Determine the (x, y) coordinate at the center of the cell enclosing the given text.  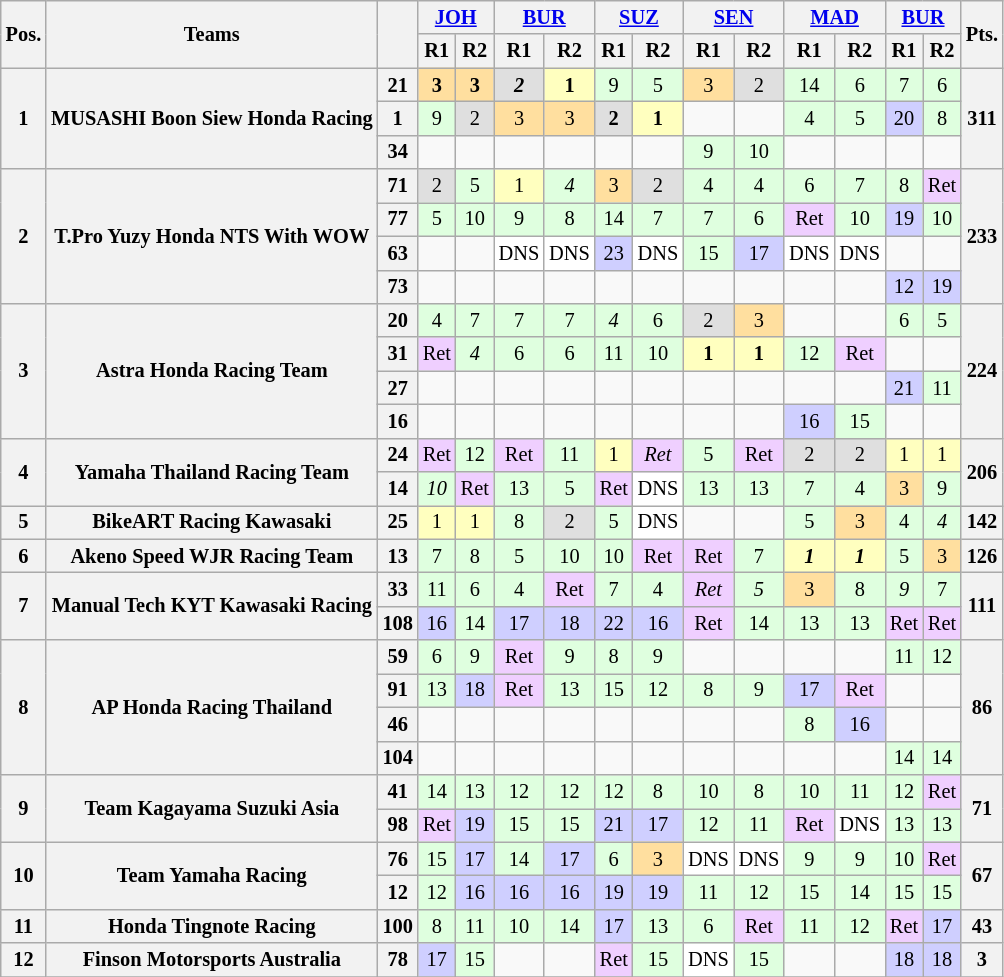
Pts. (982, 34)
100 (398, 926)
22 (614, 623)
SUZ (639, 17)
63 (398, 253)
AP Honda Racing Thailand (212, 708)
142 (982, 522)
98 (398, 825)
Team Kagayama Suzuki Asia (212, 808)
23 (614, 253)
Honda Tingnote Racing (212, 926)
111 (982, 606)
Finson Motorsports Australia (212, 960)
BikeART Racing Kawasaki (212, 522)
34 (398, 152)
Team Yamaha Racing (212, 876)
67 (982, 876)
MUSASHI Boon Siew Honda Racing (212, 118)
76 (398, 859)
206 (982, 472)
43 (982, 926)
Manual Tech KYT Kawasaki Racing (212, 606)
27 (398, 388)
41 (398, 791)
Astra Honda Racing Team (212, 370)
25 (398, 522)
24 (398, 455)
T.Pro Yuzy Honda NTS With WOW (212, 236)
31 (398, 354)
Yamaha Thailand Racing Team (212, 472)
104 (398, 758)
126 (982, 556)
59 (398, 657)
46 (398, 724)
MAD (834, 17)
224 (982, 370)
Akeno Speed WJR Racing Team (212, 556)
86 (982, 708)
Pos. (24, 34)
33 (398, 589)
91 (398, 690)
78 (398, 960)
108 (398, 623)
SEN (734, 17)
77 (398, 219)
Teams (212, 34)
233 (982, 236)
73 (398, 287)
JOH (456, 17)
311 (982, 118)
